From the cell containing the given text, extract its center point as (X, Y) coordinate. 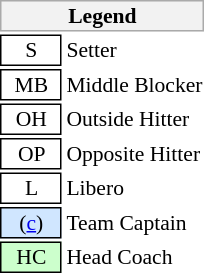
(c) (32, 223)
S (32, 50)
Outside Hitter (134, 120)
Setter (134, 50)
MB (32, 85)
Team Captain (134, 223)
Libero (134, 188)
OP (32, 154)
Opposite Hitter (134, 154)
Middle Blocker (134, 85)
Legend (102, 16)
OH (32, 120)
L (32, 188)
